Detect which cell encompasses the target text, then output its (X, Y) center coordinate. 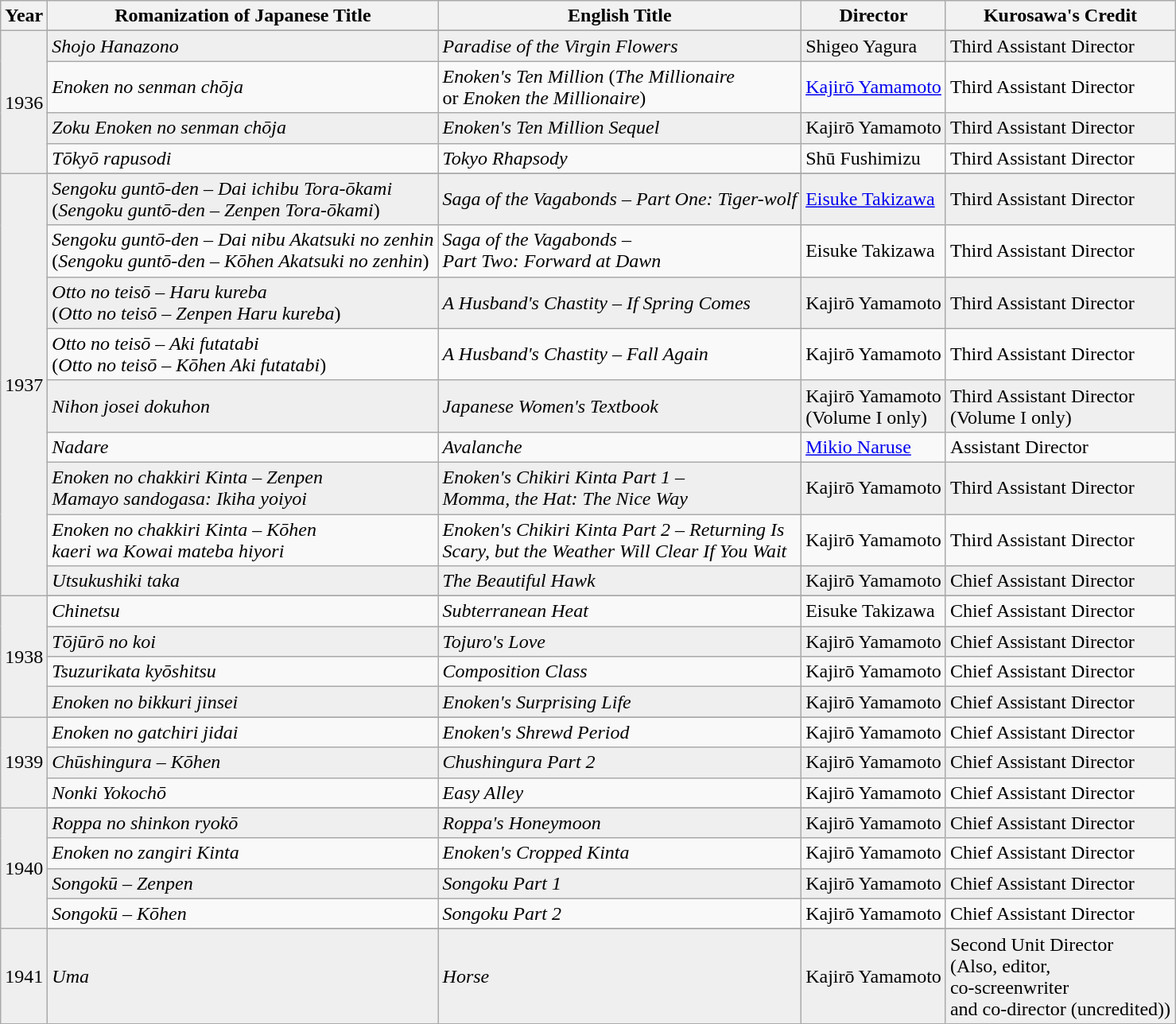
Uma (243, 976)
1937 (24, 385)
Enoken's Surprising Life (620, 702)
Third Assistant Director (Volume I only) (1060, 405)
Japanese Women's Textbook (620, 405)
Nonki Yokochō (243, 793)
Tōjūrō no koi (243, 642)
Enoken's Cropped Kinta (620, 853)
Shigeo Yagura (874, 46)
Second Unit Director (Also, editor, co-screenwriter and co-director (uncredited)) (1060, 976)
Year (24, 16)
Enoken's Ten Million (The Millionaire or Enoken the Millionaire) (620, 87)
A Husband's Chastity – If Spring Comes (620, 302)
Zoku Enoken no senman chōja (243, 128)
Shojo Hanazono (243, 46)
Enoken no chakkiri Kinta – Zenpen Mamayo sandogasa: Ikiha yoiyoi (243, 488)
Assistant Director (1060, 447)
A Husband's Chastity – Fall Again (620, 355)
Nihon josei dokuhon (243, 405)
Romanization of Japanese Title (243, 16)
Enoken no gatchiri jidai (243, 732)
Songokū – Zenpen (243, 883)
Chushingura Part 2 (620, 762)
Horse (620, 976)
Kurosawa's Credit (1060, 16)
Enoken's Shrewd Period (620, 732)
Sengoku guntō-den – Dai nibu Akatsuki no zenhin(Sengoku guntō-den – Kōhen Akatsuki no zenhin) (243, 251)
Chinetsu (243, 611)
Mikio Naruse (874, 447)
Saga of the Vagabonds – Part Two: Forward at Dawn (620, 251)
The Beautiful Hawk (620, 581)
1938 (24, 657)
Sengoku guntō-den – Dai ichibu Tora-ōkami(Sengoku guntō-den – Zenpen Tora-ōkami) (243, 199)
Shū Fushimizu (874, 158)
Roppa no shinkon ryokō (243, 823)
Enoken's Chikiri Kinta Part 2 – Returning Is Scary, but the Weather Will Clear If You Wait (620, 539)
Songoku Part 1 (620, 883)
Tsuzurikata kyōshitsu (243, 672)
Utsukushiki taka (243, 581)
Composition Class (620, 672)
Director (874, 16)
Subterranean Heat (620, 611)
1940 (24, 868)
Otto no teisō – Haru kureba(Otto no teisō – Zenpen Haru kureba) (243, 302)
Paradise of the Virgin Flowers (620, 46)
Nadare (243, 447)
1939 (24, 762)
1941 (24, 976)
Enoken no senman chōja (243, 87)
Enoken no chakkiri Kinta – Kōhen kaeri wa Kowai mateba hiyori (243, 539)
Kajirō Yamamoto (Volume I only) (874, 405)
Songokū – Kōhen (243, 913)
Tojuro's Love (620, 642)
Enoken's Chikiri Kinta Part 1 – Momma, the Hat: The Nice Way (620, 488)
Tokyo Rhapsody (620, 158)
Roppa's Honeymoon (620, 823)
Enoken no zangiri Kinta (243, 853)
Enoken no bikkuri jinsei (243, 702)
Tōkyō rapusodi (243, 158)
Otto no teisō – Aki futatabi(Otto no teisō – Kōhen Aki futatabi) (243, 355)
Easy Alley (620, 793)
English Title (620, 16)
1936 (24, 102)
Songoku Part 2 (620, 913)
Chūshingura – Kōhen (243, 762)
Enoken's Ten Million Sequel (620, 128)
Avalanche (620, 447)
Saga of the Vagabonds – Part One: Tiger-wolf (620, 199)
